Detect which cell encompasses the target text, then output its [x, y] center coordinate. 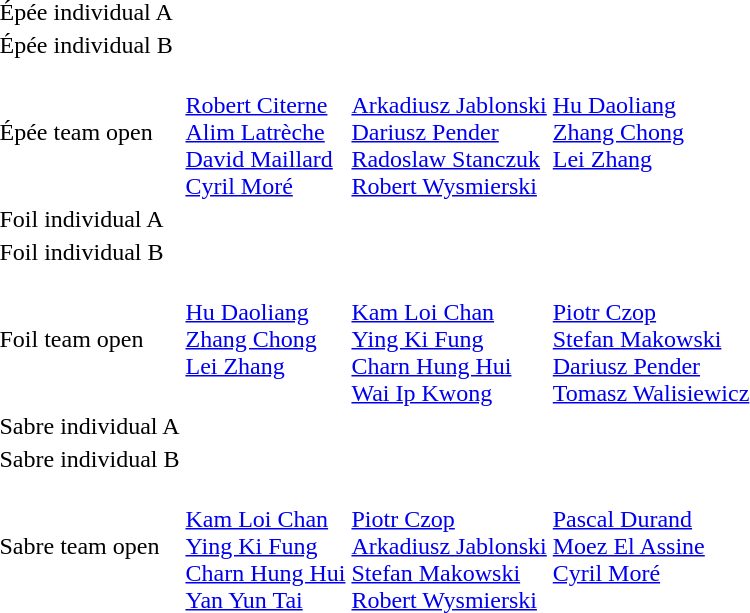
Kam Loi Chan Ying Ki Fung Charn Hung Hui Wai Ip Kwong [449, 339]
Hu Daoliang Zhang Chong Lei Zhang [266, 339]
Robert Citerne Alim Latrèche David Maillard Cyril Moré [266, 132]
Arkadiusz Jablonski Dariusz Pender Radoslaw Stanczuk Robert Wysmierski [449, 132]
